For the text-containing cell, return its midpoint in (x, y) coordinate format. 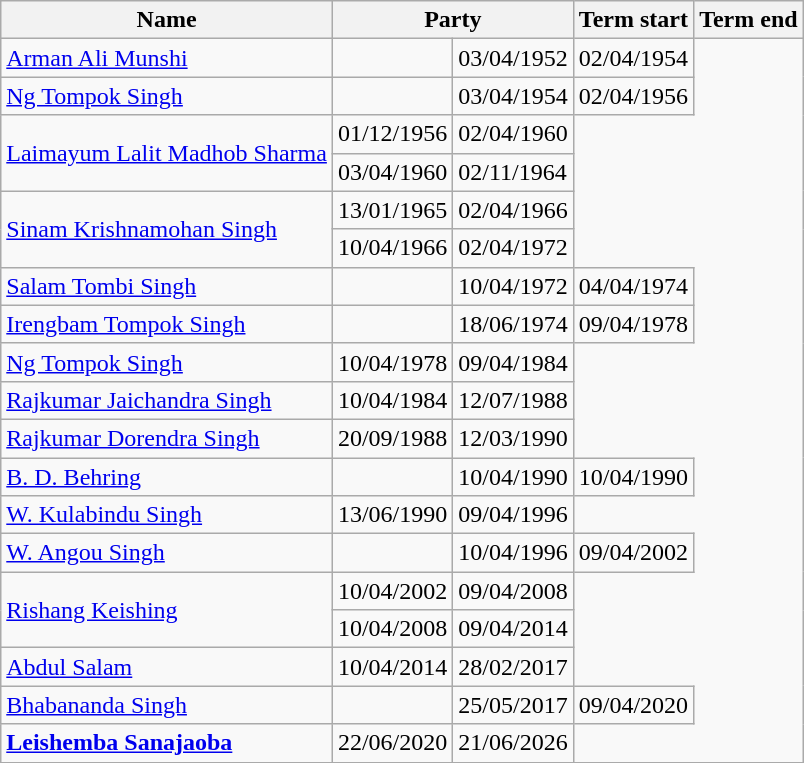
10/04/1984 (392, 400)
09/04/2008 (513, 591)
Salam Tombi Singh (167, 286)
Rajkumar Jaichandra Singh (167, 400)
Laimayum Lalit Madhob Sharma (167, 153)
02/04/1960 (513, 134)
Term start (633, 20)
09/04/2014 (513, 629)
09/04/2002 (633, 553)
20/09/1988 (392, 438)
02/04/1956 (633, 96)
28/02/2017 (513, 667)
12/03/1990 (513, 438)
02/04/1954 (633, 58)
Name (167, 20)
21/06/2026 (513, 743)
04/04/1974 (633, 286)
Arman Ali Munshi (167, 58)
Leishemba Sanajaoba (167, 743)
13/06/1990 (392, 515)
10/04/1966 (392, 248)
10/04/2002 (392, 591)
09/04/2020 (633, 705)
Party (452, 20)
W. Kulabindu Singh (167, 515)
09/04/1996 (513, 515)
10/04/1972 (513, 286)
12/07/1988 (513, 400)
Term end (749, 20)
03/04/1952 (513, 58)
W. Angou Singh (167, 553)
09/04/1984 (513, 362)
B. D. Behring (167, 477)
03/04/1960 (392, 172)
25/05/2017 (513, 705)
02/11/1964 (513, 172)
03/04/1954 (513, 96)
Rajkumar Dorendra Singh (167, 438)
10/04/1978 (392, 362)
01/12/1956 (392, 134)
18/06/1974 (513, 324)
02/04/1972 (513, 248)
Irengbam Tompok Singh (167, 324)
10/04/2014 (392, 667)
09/04/1978 (633, 324)
Rishang Keishing (167, 610)
Bhabananda Singh (167, 705)
22/06/2020 (392, 743)
13/01/1965 (392, 210)
Sinam Krishnamohan Singh (167, 229)
Abdul Salam (167, 667)
10/04/1996 (513, 553)
10/04/2008 (392, 629)
02/04/1966 (513, 210)
